Determine the [X, Y] coordinate at the center of the cell enclosing the given text.  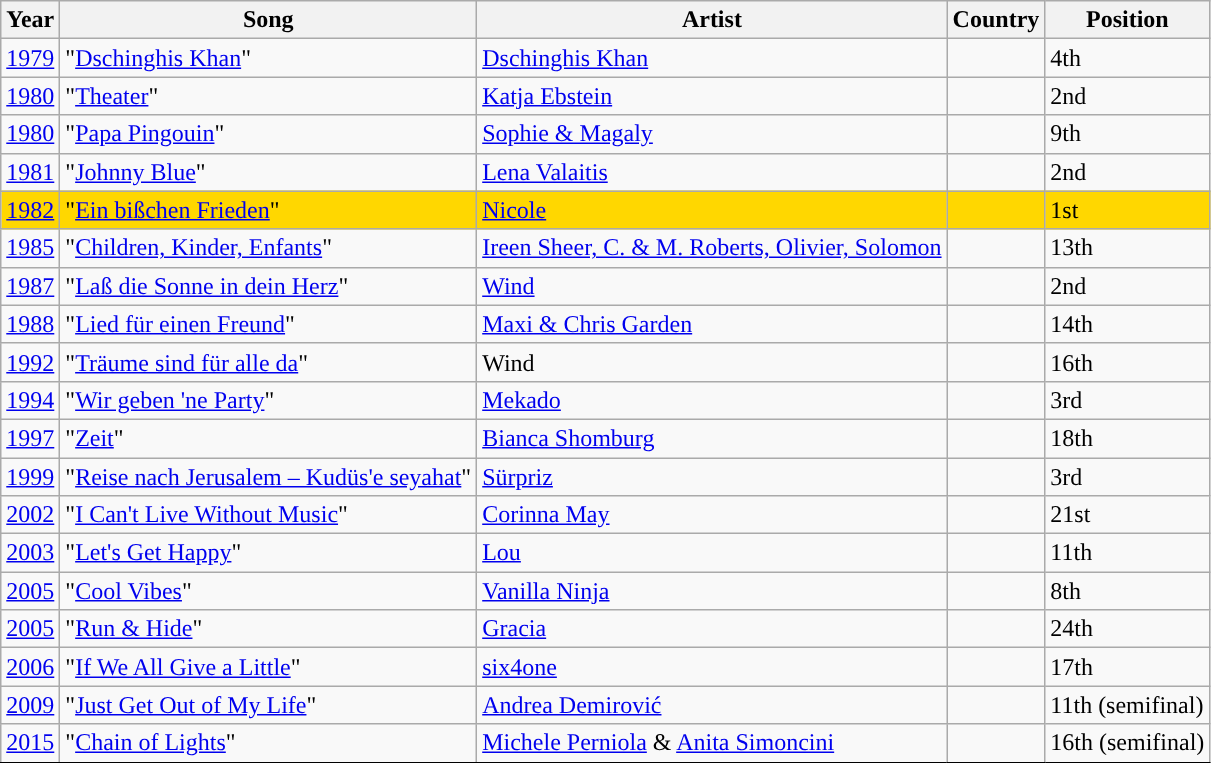
"Wir geben 'ne Party" [268, 400]
14th [1128, 324]
Michele Perniola & Anita Simoncini [712, 743]
1992 [30, 362]
"Ein bißchen Frieden" [268, 210]
8th [1128, 591]
Sophie & Magaly [712, 134]
"Laß die Sonne in dein Herz" [268, 286]
1982 [30, 210]
1999 [30, 477]
1997 [30, 438]
Song [268, 20]
Vanilla Ninja [712, 591]
Bianca Shomburg [712, 438]
2002 [30, 515]
2003 [30, 553]
Nicole [712, 210]
4th [1128, 58]
"Zeit" [268, 438]
2015 [30, 743]
"Just Get Out of My Life" [268, 705]
"Children, Kinder, Enfants" [268, 248]
Position [1128, 20]
9th [1128, 134]
Lena Valaitis [712, 172]
Country [996, 20]
"Johnny Blue" [268, 172]
1987 [30, 286]
1981 [30, 172]
2009 [30, 705]
Ireen Sheer, C. & M. Roberts, Olivier, Solomon [712, 248]
"I Can't Live Without Music" [268, 515]
Mekado [712, 400]
"Papa Pingouin" [268, 134]
Sürpriz [712, 477]
"If We All Give a Little" [268, 667]
Lou [712, 553]
18th [1128, 438]
24th [1128, 629]
Gracia [712, 629]
Dschinghis Khan [712, 58]
"Chain of Lights" [268, 743]
Corinna May [712, 515]
13th [1128, 248]
1988 [30, 324]
"Lied für einen Freund" [268, 324]
Year [30, 20]
"Reise nach Jerusalem – Kudüs'e seyahat" [268, 477]
"Dschinghis Khan" [268, 58]
16th (semifinal) [1128, 743]
2006 [30, 667]
1994 [30, 400]
11th [1128, 553]
Maxi & Chris Garden [712, 324]
"Theater" [268, 96]
17th [1128, 667]
"Cool Vibes" [268, 591]
11th (semifinal) [1128, 705]
"Träume sind für alle da" [268, 362]
16th [1128, 362]
21st [1128, 515]
Andrea Demirović [712, 705]
"Let's Get Happy" [268, 553]
Artist [712, 20]
1st [1128, 210]
1985 [30, 248]
1979 [30, 58]
six4one [712, 667]
Katja Ebstein [712, 96]
"Run & Hide" [268, 629]
